Provide the [X, Y] coordinate of the cell's center where the given text is located.  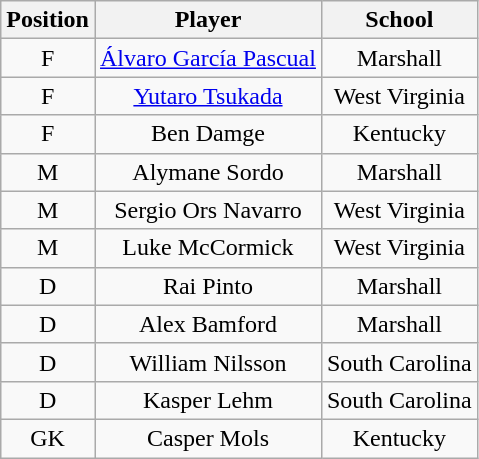
School [399, 20]
Sergio Ors Navarro [208, 210]
Alymane Sordo [208, 172]
Position [48, 20]
Ben Damge [208, 134]
Rai Pinto [208, 286]
Kasper Lehm [208, 400]
Luke McCormick [208, 248]
Yutaro Tsukada [208, 96]
Alex Bamford [208, 324]
Álvaro García Pascual [208, 58]
Player [208, 20]
GK [48, 438]
William Nilsson [208, 362]
Casper Mols [208, 438]
